Pinpoint the cell where the given text exists, returning its [x, y] midpoint coordinate. 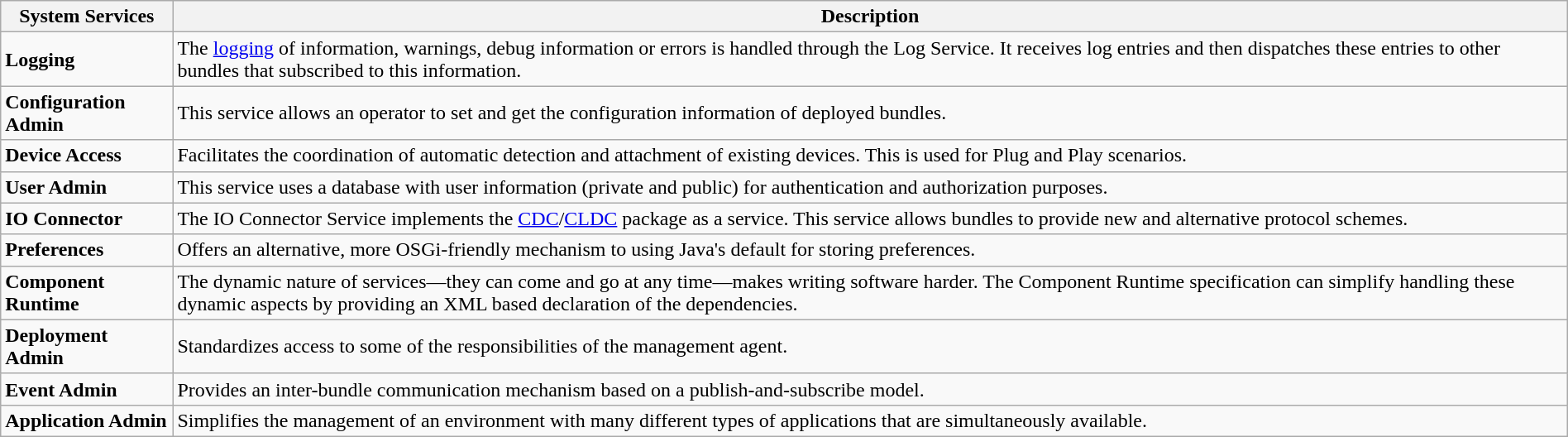
This service allows an operator to set and get the configuration information of deployed bundles. [870, 113]
The IO Connector Service implements the CDC/CLDC package as a service. This service allows bundles to provide new and alternative protocol schemes. [870, 218]
Device Access [87, 156]
Configuration Admin [87, 113]
Event Admin [87, 389]
Logging [87, 60]
Preferences [87, 250]
Application Admin [87, 420]
User Admin [87, 187]
Provides an inter-bundle communication mechanism based on a publish-and-subscribe model. [870, 389]
Facilitates the coordination of automatic detection and attachment of existing devices. This is used for Plug and Play scenarios. [870, 156]
IO Connector [87, 218]
This service uses a database with user information (private and public) for authentication and authorization purposes. [870, 187]
Simplifies the management of an environment with many different types of applications that are simultaneously available. [870, 420]
Offers an alternative, more OSGi-friendly mechanism to using Java's default for storing preferences. [870, 250]
Standardizes access to some of the responsibilities of the management agent. [870, 346]
Description [870, 17]
System Services [87, 17]
Component Runtime [87, 293]
Deployment Admin [87, 346]
